Search for the cell housing the specified text and yield its [X, Y] center coordinate. 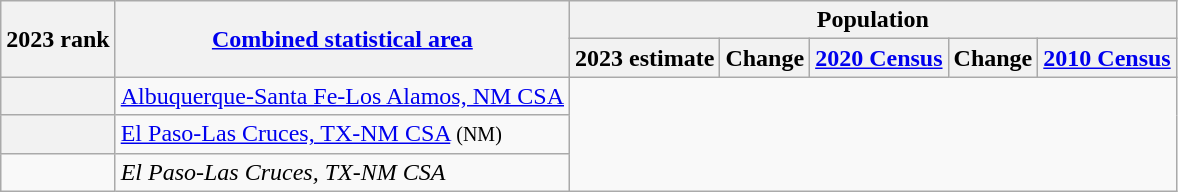
2020 Census [879, 58]
2023 estimate [645, 58]
Combined statistical area [342, 39]
Population [874, 20]
Albuquerque-Santa Fe-Los Alamos, NM CSA [342, 96]
2010 Census [1107, 58]
El Paso-Las Cruces, TX-NM CSA [342, 172]
2023 rank [58, 39]
El Paso-Las Cruces, TX-NM CSA (NM) [342, 134]
